Pinpoint the cell where the given text exists, returning its [X, Y] midpoint coordinate. 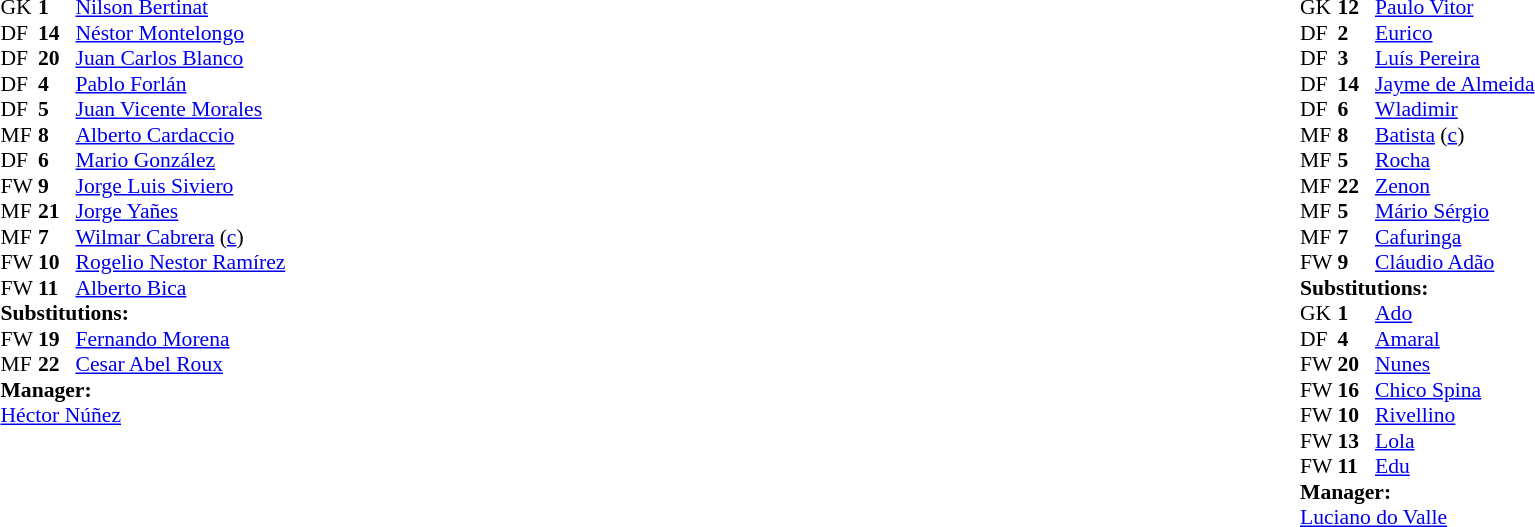
Mário Sérgio [1454, 211]
Néstor Montelongo [181, 33]
Cafuringa [1454, 237]
Eurico [1454, 33]
Juan Carlos Blanco [181, 59]
Batista (c) [1454, 135]
Alberto Cardaccio [181, 135]
Pablo Forlán [181, 84]
Ado [1454, 313]
Jorge Yañes [181, 211]
Rocha [1454, 161]
21 [57, 211]
Lola [1454, 441]
Juan Vicente Morales [181, 109]
Luís Pereira [1454, 59]
Wilmar Cabrera (c) [181, 237]
Héctor Núñez [142, 415]
3 [1357, 59]
Alberto Bica [181, 288]
2 [1357, 33]
19 [57, 339]
Rogelio Nestor Ramírez [181, 263]
Rivellino [1454, 415]
Cláudio Adão [1454, 263]
Zenon [1454, 186]
Nunes [1454, 365]
Chico Spina [1454, 390]
13 [1357, 441]
Cesar Abel Roux [181, 365]
Edu [1454, 467]
Jayme de Almeida [1454, 84]
Mario González [181, 161]
Fernando Morena [181, 339]
Jorge Luis Siviero [181, 186]
GK [1319, 313]
Amaral [1454, 339]
Wladimir [1454, 109]
16 [1357, 390]
1 [1357, 313]
